Output the [x, y] coordinate of the center of the cell containing the given text.  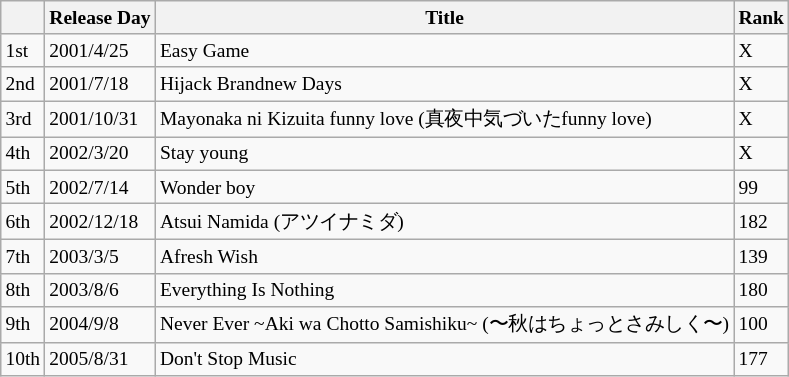
9th [23, 324]
7th [23, 256]
Atsui Namida (アツイナミダ) [444, 221]
2002/3/20 [100, 154]
Easy Game [444, 50]
Never Ever ~Aki wa Chotto Samishiku~ (〜秋はちょっとさみしく〜) [444, 324]
2002/7/14 [100, 186]
Release Day [100, 18]
100 [762, 324]
10th [23, 360]
Mayonaka ni Kizuita funny love (真夜中気づいたfunny love) [444, 119]
180 [762, 290]
2003/3/5 [100, 256]
8th [23, 290]
182 [762, 221]
2002/12/18 [100, 221]
2001/10/31 [100, 119]
Title [444, 18]
Wonder boy [444, 186]
177 [762, 360]
2005/8/31 [100, 360]
2nd [23, 84]
2003/8/6 [100, 290]
2001/4/25 [100, 50]
Stay young [444, 154]
6th [23, 221]
4th [23, 154]
Hijack Brandnew Days [444, 84]
Rank [762, 18]
139 [762, 256]
Don't Stop Music [444, 360]
Afresh Wish [444, 256]
2004/9/8 [100, 324]
99 [762, 186]
1st [23, 50]
5th [23, 186]
2001/7/18 [100, 84]
Everything Is Nothing [444, 290]
3rd [23, 119]
